Locate the cell with the specified text and output its [x, y] center coordinate. 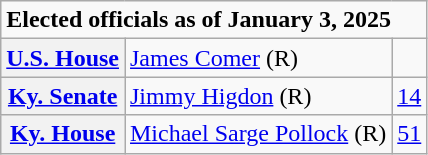
Ky. House [63, 134]
14 [410, 96]
Michael Sarge Pollock (R) [258, 134]
James Comer (R) [258, 58]
U.S. House [63, 58]
Ky. Senate [63, 96]
51 [410, 134]
Jimmy Higdon (R) [258, 96]
Elected officials as of January 3, 2025 [214, 20]
